For the text-containing cell, return its midpoint in [x, y] coordinate format. 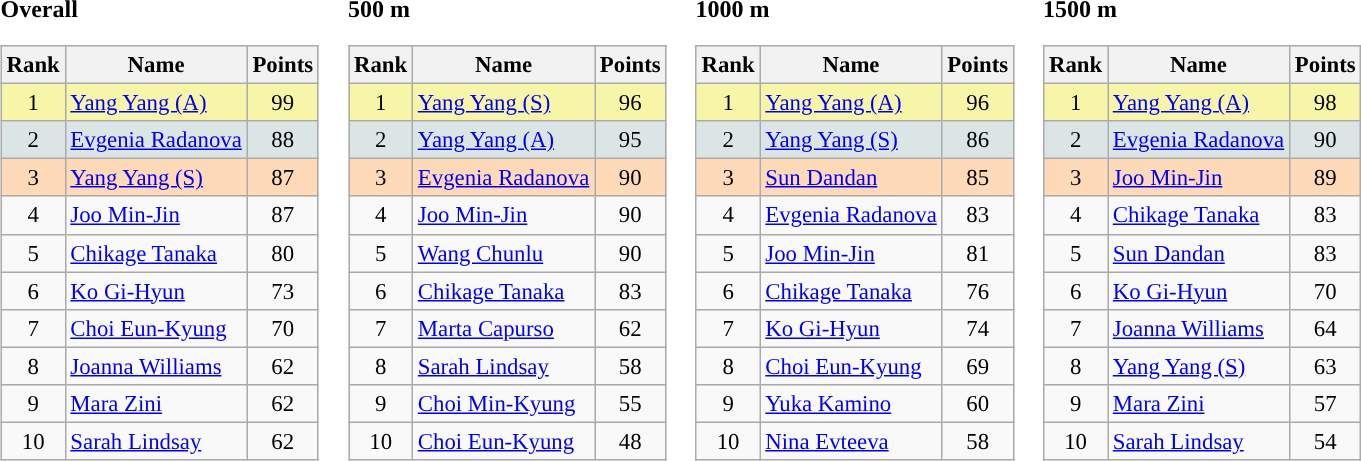
76 [978, 291]
55 [630, 403]
57 [1326, 403]
60 [978, 403]
Marta Capurso [504, 328]
98 [1326, 103]
73 [282, 291]
Nina Evteeva [851, 441]
54 [1326, 441]
89 [1326, 178]
74 [978, 328]
48 [630, 441]
69 [978, 366]
85 [978, 178]
Wang Chunlu [504, 253]
80 [282, 253]
Yuka Kamino [851, 403]
64 [1326, 328]
81 [978, 253]
99 [282, 103]
95 [630, 140]
88 [282, 140]
86 [978, 140]
Choi Min-Kyung [504, 403]
63 [1326, 366]
